Find where the given text appears and provide that cell's center as [X, Y] coordinate. 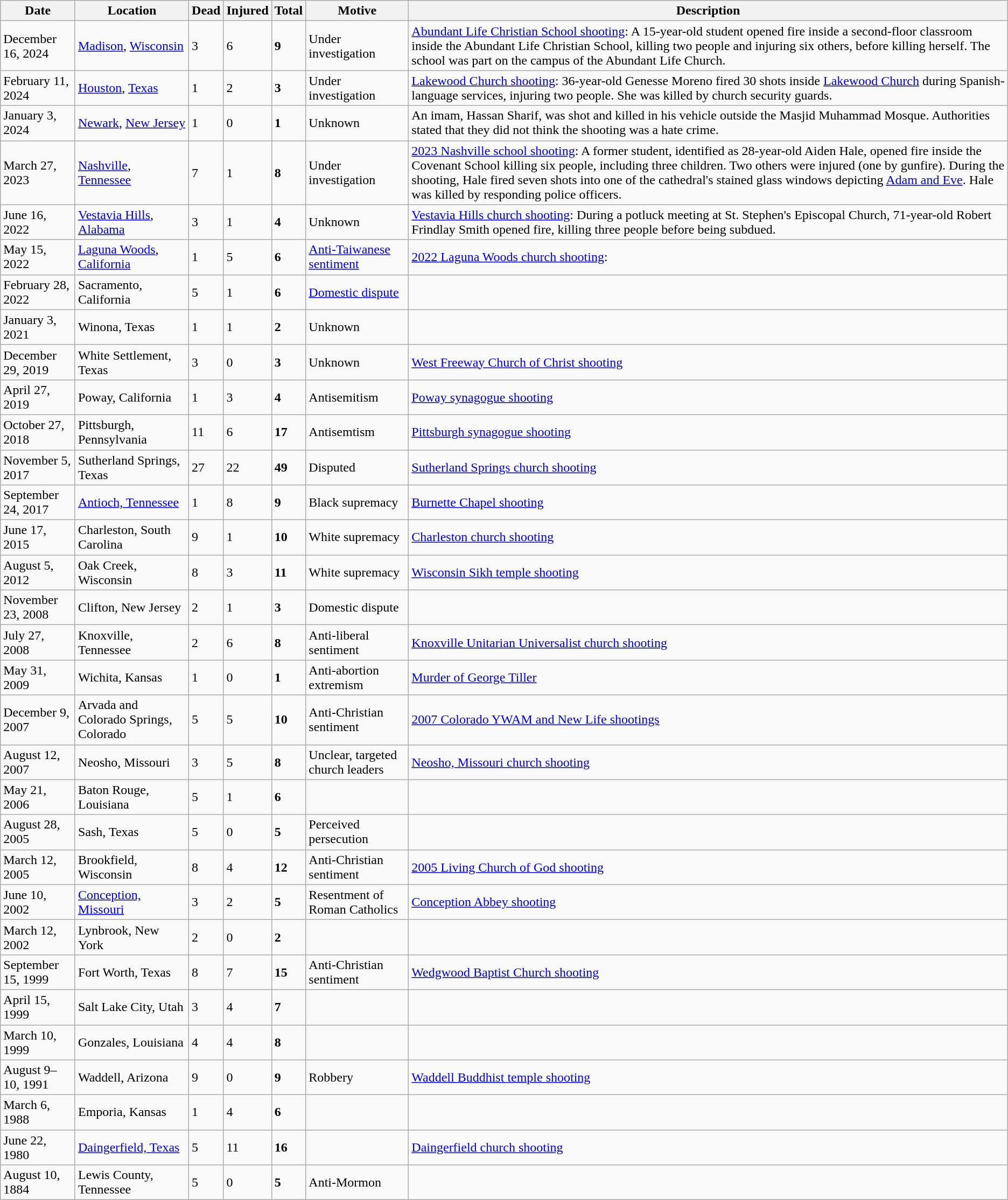
15 [289, 972]
Baton Rouge, Louisiana [131, 797]
Perceived persecution [358, 832]
Resentment of Roman Catholics [358, 902]
Lynbrook, New York [131, 937]
March 27, 2023 [38, 172]
June 17, 2015 [38, 537]
June 16, 2022 [38, 222]
Poway synagogue shooting [708, 397]
Emporia, Kansas [131, 1112]
Knoxville, Tennessee [131, 643]
November 23, 2008 [38, 607]
June 10, 2002 [38, 902]
Newark, New Jersey [131, 123]
Antisemtism [358, 432]
May 15, 2022 [38, 257]
Conception, Missouri [131, 902]
17 [289, 432]
May 31, 2009 [38, 677]
March 12, 2002 [38, 937]
Daingerfield, Texas [131, 1148]
Knoxville Unitarian Universalist church shooting [708, 643]
Oak Creek, Wisconsin [131, 573]
December 9, 2007 [38, 720]
Gonzales, Louisiana [131, 1042]
Date [38, 11]
March 6, 1988 [38, 1112]
Pittsburgh, Pennsylvania [131, 432]
August 10, 1884 [38, 1182]
Wisconsin Sikh temple shooting [708, 573]
September 15, 1999 [38, 972]
22 [248, 467]
Wedgwood Baptist Church shooting [708, 972]
January 3, 2024 [38, 123]
Anti-abortion extremism [358, 677]
Anti-Mormon [358, 1182]
Total [289, 11]
Winona, Texas [131, 327]
December 29, 2019 [38, 362]
Laguna Woods, California [131, 257]
49 [289, 467]
August 5, 2012 [38, 573]
Waddell, Arizona [131, 1078]
Charleston church shooting [708, 537]
Antisemitism [358, 397]
Location [131, 11]
Unclear, targeted church leaders [358, 762]
May 21, 2006 [38, 797]
November 5, 2017 [38, 467]
April 27, 2019 [38, 397]
2007 Colorado YWAM and New Life shootings [708, 720]
Sutherland Springs, Texas [131, 467]
Anti-Taiwanese sentiment [358, 257]
White Settlement, Texas [131, 362]
June 22, 1980 [38, 1148]
Description [708, 11]
February 11, 2024 [38, 88]
March 12, 2005 [38, 867]
February 28, 2022 [38, 292]
Waddell Buddhist temple shooting [708, 1078]
Neosho, Missouri [131, 762]
West Freeway Church of Christ shooting [708, 362]
Burnette Chapel shooting [708, 503]
Dead [206, 11]
Neosho, Missouri church shooting [708, 762]
Disputed [358, 467]
Black supremacy [358, 503]
27 [206, 467]
Houston, Texas [131, 88]
Arvada and Colorado Springs, Colorado [131, 720]
March 10, 1999 [38, 1042]
August 12, 2007 [38, 762]
April 15, 1999 [38, 1007]
Salt Lake City, Utah [131, 1007]
July 27, 2008 [38, 643]
Nashville, Tennessee [131, 172]
16 [289, 1148]
September 24, 2017 [38, 503]
Injured [248, 11]
Pittsburgh synagogue shooting [708, 432]
Daingerfield church shooting [708, 1148]
Sacramento, California [131, 292]
Murder of George Tiller [708, 677]
October 27, 2018 [38, 432]
August 9–10, 1991 [38, 1078]
Clifton, New Jersey [131, 607]
Poway, California [131, 397]
Fort Worth, Texas [131, 972]
2005 Living Church of God shooting [708, 867]
Wichita, Kansas [131, 677]
Antioch, Tennessee [131, 503]
Madison, Wisconsin [131, 46]
Robbery [358, 1078]
Lewis County, Tennessee [131, 1182]
Conception Abbey shooting [708, 902]
2022 Laguna Woods church shooting: [708, 257]
12 [289, 867]
Brookfield, Wisconsin [131, 867]
Charleston, South Carolina [131, 537]
January 3, 2021 [38, 327]
Sutherland Springs church shooting [708, 467]
Anti-liberal sentiment [358, 643]
Sash, Texas [131, 832]
Vestavia Hills, Alabama [131, 222]
August 28, 2005 [38, 832]
December 16, 2024 [38, 46]
Motive [358, 11]
